Detect which cell encompasses the target text, then output its (x, y) center coordinate. 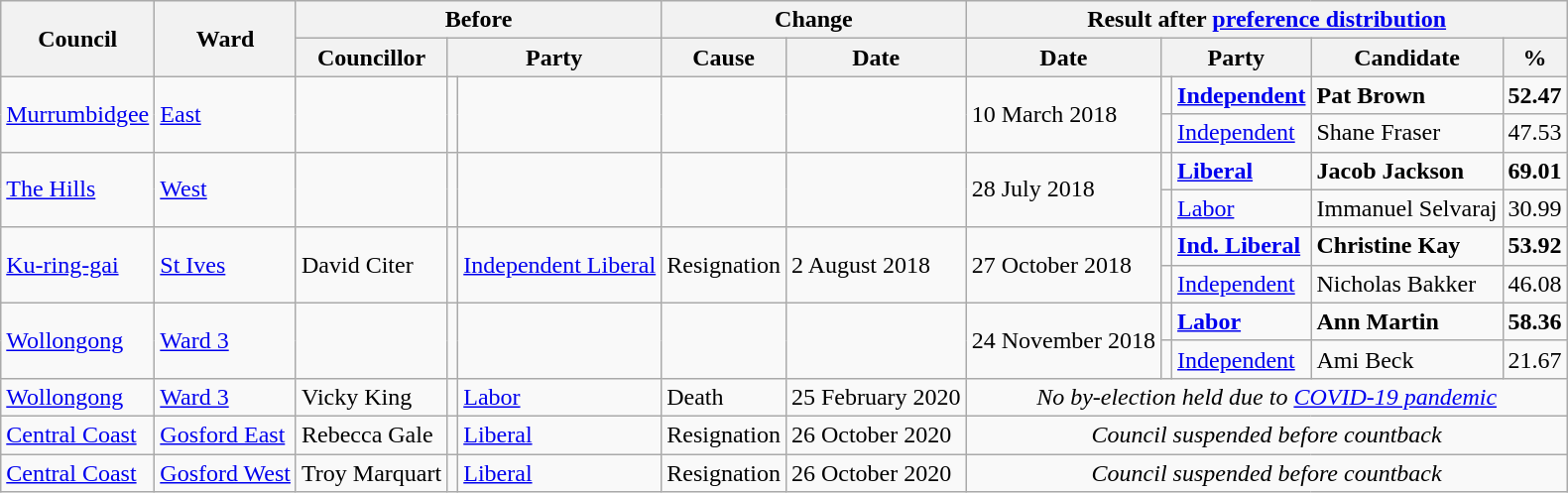
69.01 (1535, 171)
Independent Liberal (559, 265)
10 March 2018 (1063, 114)
Gosford East (226, 434)
No by-election held due to COVID-19 pandemic (1266, 397)
St Ives (226, 265)
Before (478, 20)
Candidate (1406, 58)
East (226, 114)
30.99 (1535, 208)
Councillor (371, 58)
Shane Fraser (1406, 133)
25 February 2020 (876, 397)
46.08 (1535, 284)
Pat Brown (1406, 95)
47.53 (1535, 133)
Cause (724, 58)
Gosford West (226, 473)
Council (77, 39)
53.92 (1535, 246)
Immanuel Selvaraj (1406, 208)
David Citer (371, 265)
Murrumbidgee (77, 114)
% (1535, 58)
Nicholas Bakker (1406, 284)
21.67 (1535, 359)
58.36 (1535, 321)
Result after preference distribution (1266, 20)
Christine Kay (1406, 246)
Ann Martin (1406, 321)
Ami Beck (1406, 359)
24 November 2018 (1063, 340)
Jacob Jackson (1406, 171)
Rebecca Gale (371, 434)
Ind. Liberal (1242, 246)
Ku-ring-gai (77, 265)
Change (813, 20)
Ward (226, 39)
27 October 2018 (1063, 265)
Death (724, 397)
Troy Marquart (371, 473)
West (226, 189)
The Hills (77, 189)
Vicky King (371, 397)
28 July 2018 (1063, 189)
52.47 (1535, 95)
2 August 2018 (876, 265)
